Detect which cell encompasses the target text, then output its (X, Y) center coordinate. 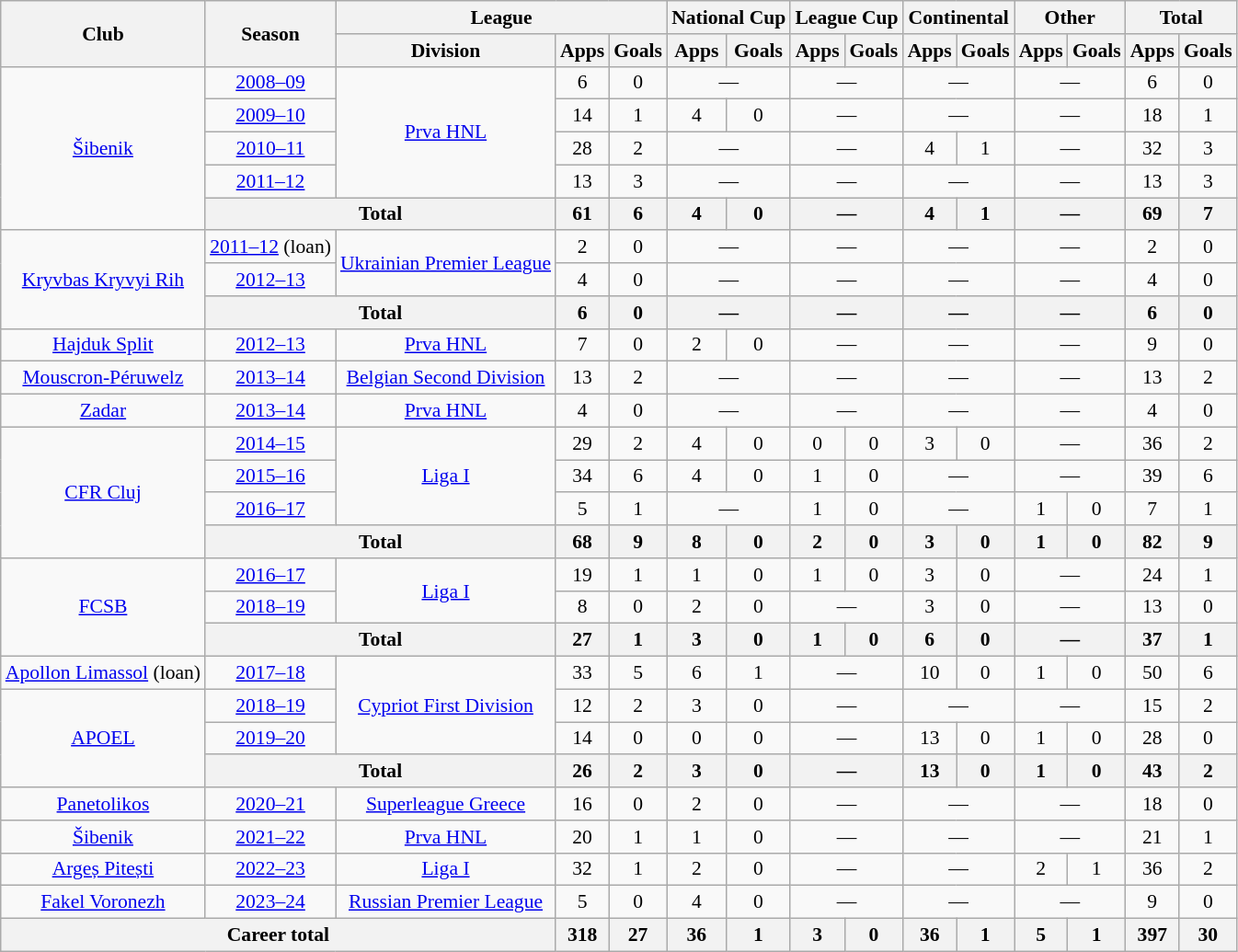
10 (930, 673)
15 (1152, 705)
Club (103, 33)
69 (1152, 214)
24 (1152, 575)
2014–15 (270, 443)
30 (1209, 935)
Cypriot First Division (445, 706)
68 (582, 542)
33 (582, 673)
43 (1152, 772)
Kryvbas Kryvyi Rih (103, 280)
CFR Cluj (103, 492)
2009–10 (270, 116)
Mouscron-Péruwelz (103, 378)
Division (445, 51)
2022–23 (270, 869)
2011–12 (270, 181)
Zadar (103, 411)
League Cup (846, 17)
2017–18 (270, 673)
Season (270, 33)
FCSB (103, 607)
19 (582, 575)
21 (1152, 837)
Continental (958, 17)
82 (1152, 542)
Other (1071, 17)
39 (1152, 476)
2019–20 (270, 739)
Superleague Greece (445, 804)
26 (582, 772)
16 (582, 804)
397 (1152, 935)
2021–22 (270, 837)
29 (582, 443)
Career total (278, 935)
20 (582, 837)
61 (582, 214)
2023–24 (270, 902)
Apollon Limassol (loan) (103, 673)
12 (582, 705)
National Cup (728, 17)
Fakel Voronezh (103, 902)
2015–16 (270, 476)
2008–09 (270, 83)
2011–12 (loan) (270, 247)
2020–21 (270, 804)
APOEL (103, 738)
37 (1152, 640)
318 (582, 935)
Hajduk Split (103, 345)
Ukrainian Premier League (445, 263)
34 (582, 476)
Belgian Second Division (445, 378)
Panetolikos (103, 804)
League (501, 17)
50 (1152, 673)
2010–11 (270, 149)
Argeș Pitești (103, 869)
Russian Premier League (445, 902)
